For the text-containing cell, return its midpoint in (x, y) coordinate format. 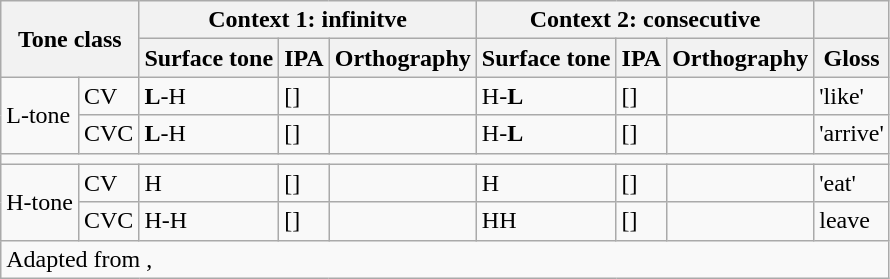
L-tone (40, 115)
Context 1: infinitve (308, 20)
H-H (209, 221)
Tone class (70, 39)
'like' (852, 96)
Adapted from , (446, 259)
H-tone (40, 202)
HH (546, 221)
Gloss (852, 58)
'arrive' (852, 134)
'eat' (852, 183)
leave (852, 221)
Context 2: consecutive (644, 20)
